Locate the cell with the specified text and output its (X, Y) center coordinate. 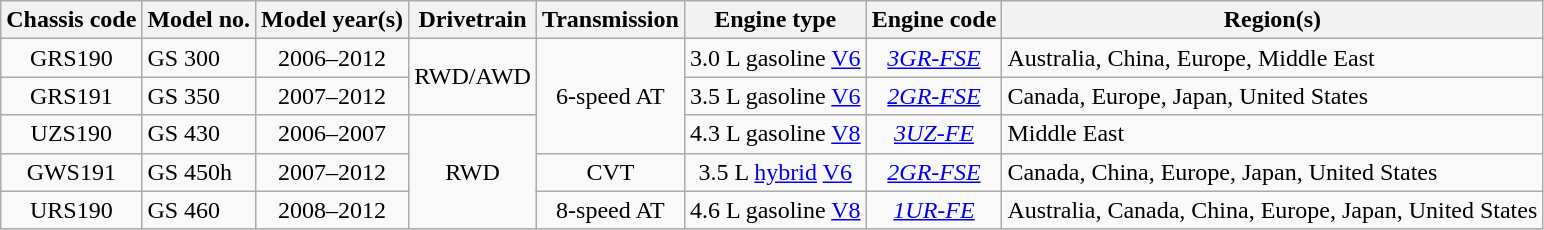
Australia, Canada, China, Europe, Japan, United States (1272, 210)
GS 300 (199, 58)
2008–2012 (332, 210)
2006–2007 (332, 134)
3.0 L gasoline V6 (775, 58)
Engine type (775, 20)
Australia, China, Europe, Middle East (1272, 58)
Canada, Europe, Japan, United States (1272, 96)
4.3 L gasoline V8 (775, 134)
RWD/AWD (473, 77)
Middle East (1272, 134)
Chassis code (72, 20)
3.5 L gasoline V6 (775, 96)
UZS190 (72, 134)
Region(s) (1272, 20)
4.6 L gasoline V8 (775, 210)
Canada, China, Europe, Japan, United States (1272, 172)
Model no. (199, 20)
GRS191 (72, 96)
Model year(s) (332, 20)
URS190 (72, 210)
GS 460 (199, 210)
2006–2012 (332, 58)
RWD (473, 172)
GS 450h (199, 172)
1UR-FE (934, 210)
CVT (610, 172)
3.5 L hybrid V6 (775, 172)
3UZ-FE (934, 134)
GS 430 (199, 134)
8-speed AT (610, 210)
GS 350 (199, 96)
Engine code (934, 20)
Drivetrain (473, 20)
GRS190 (72, 58)
6-speed AT (610, 96)
Transmission (610, 20)
GWS191 (72, 172)
3GR-FSE (934, 58)
